Capture the cell that displays the provided text and extract its (X, Y) central coordinate. 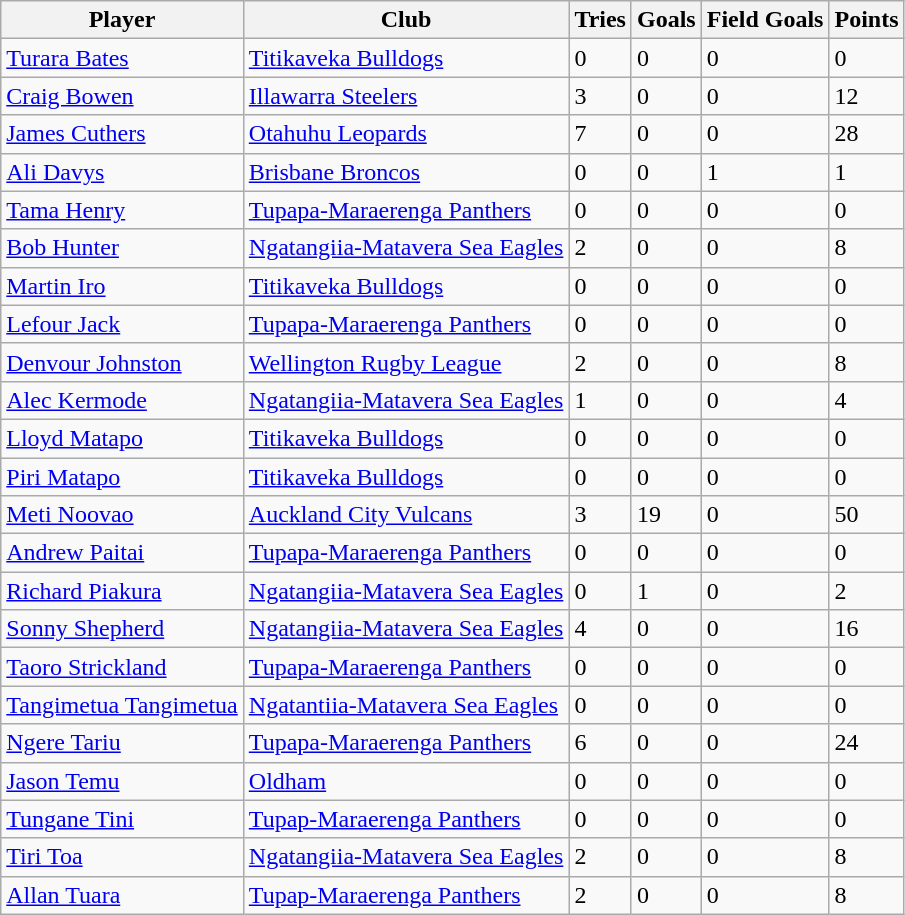
Craig Bowen (122, 96)
Allan Tuara (122, 895)
Tama Henry (122, 210)
Tiri Toa (122, 857)
Ngatantiia-Matavera Sea Eagles (406, 705)
Jason Temu (122, 781)
12 (866, 96)
Club (406, 20)
Alec Kermode (122, 400)
Tungane Tini (122, 819)
Player (122, 20)
16 (866, 629)
James Cuthers (122, 134)
24 (866, 743)
Auckland City Vulcans (406, 515)
6 (600, 743)
Taoro Strickland (122, 667)
Sonny Shepherd (122, 629)
Lefour Jack (122, 324)
Turara Bates (122, 58)
Goals (666, 20)
Wellington Rugby League (406, 362)
Points (866, 20)
Lloyd Matapo (122, 438)
Meti Noovao (122, 515)
Tries (600, 20)
Field Goals (765, 20)
7 (600, 134)
Andrew Paitai (122, 553)
Martin Iro (122, 286)
Oldham (406, 781)
Illawarra Steelers (406, 96)
Piri Matapo (122, 477)
Tangimetua Tangimetua (122, 705)
Ali Davys (122, 172)
50 (866, 515)
Ngere Tariu (122, 743)
Otahuhu Leopards (406, 134)
Denvour Johnston (122, 362)
19 (666, 515)
Richard Piakura (122, 591)
Bob Hunter (122, 248)
28 (866, 134)
Brisbane Broncos (406, 172)
